Return (x, y) of the center of cell containing provided text 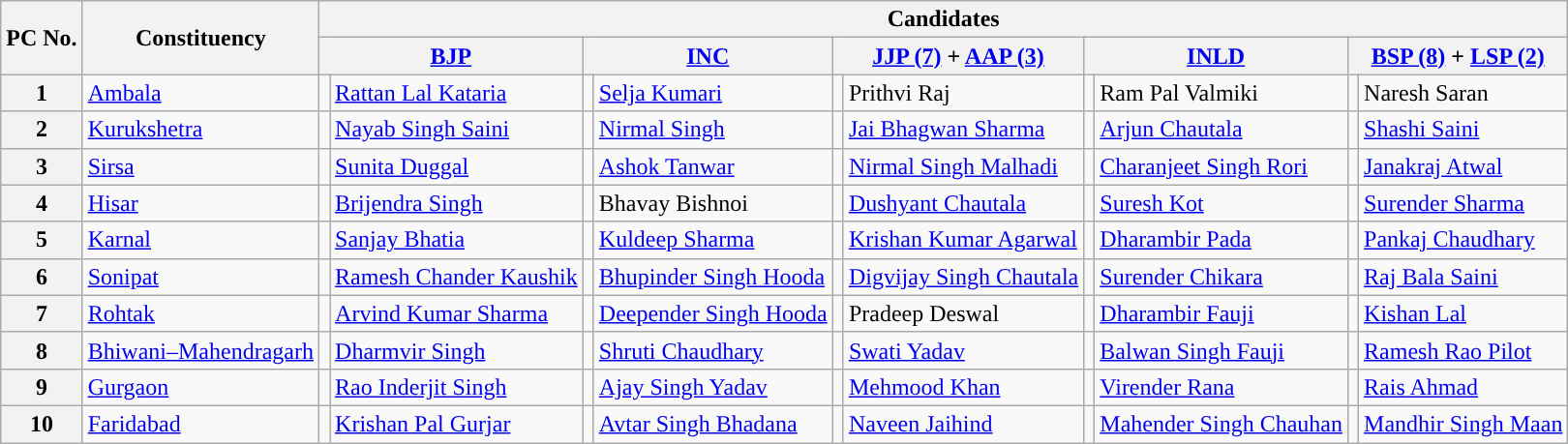
Hisar (200, 203)
Sirsa (200, 166)
Deepender Singh Hooda (712, 313)
5 (42, 240)
Ajay Singh Yadav (712, 387)
Arjun Chautala (1221, 130)
Virender Rana (1221, 387)
Kurukshetra (200, 130)
Sanjay Bhatia (457, 240)
Arvind Kumar Sharma (457, 313)
3 (42, 166)
Candidates (943, 19)
Balwan Singh Fauji (1221, 350)
Ambala (200, 93)
Kuldeep Sharma (712, 240)
Constituency (200, 38)
1 (42, 93)
Dharmvir Singh (457, 350)
Pradeep Deswal (963, 313)
Mehmood Khan (963, 387)
Faridabad (200, 424)
Selja Kumari (712, 93)
Dharambir Pada (1221, 240)
JJP (7) + AAP (3) (958, 56)
Ramesh Rao Pilot (1463, 350)
Nayab Singh Saini (457, 130)
BSP (8) + LSP (2) (1458, 56)
Bhupinder Singh Hooda (712, 277)
BJP (451, 56)
Naresh Saran (1463, 93)
Digvijay Singh Chautala (963, 277)
Naveen Jaihind (963, 424)
Shruti Chaudhary (712, 350)
Ram Pal Valmiki (1221, 93)
Sunita Duggal (457, 166)
2 (42, 130)
Ashok Tanwar (712, 166)
Rais Ahmad (1463, 387)
PC No. (42, 38)
Raj Bala Saini (1463, 277)
Rao Inderjit Singh (457, 387)
Mahender Singh Chauhan (1221, 424)
Swati Yadav (963, 350)
Charanjeet Singh Rori (1221, 166)
Dushyant Chautala (963, 203)
10 (42, 424)
Kishan Lal (1463, 313)
Shashi Saini (1463, 130)
Karnal (200, 240)
Suresh Kot (1221, 203)
Krishan Pal Gurjar (457, 424)
8 (42, 350)
Janakraj Atwal (1463, 166)
Nirmal Singh (712, 130)
Gurgaon (200, 387)
Krishan Kumar Agarwal (963, 240)
INC (708, 56)
Avtar Singh Bhadana (712, 424)
Nirmal Singh Malhadi (963, 166)
Surender Sharma (1463, 203)
Sonipat (200, 277)
INLD (1216, 56)
Bhiwani–Mahendragarh (200, 350)
6 (42, 277)
Jai Bhagwan Sharma (963, 130)
Dharambir Fauji (1221, 313)
Pankaj Chaudhary (1463, 240)
Ramesh Chander Kaushik (457, 277)
Prithvi Raj (963, 93)
Rattan Lal Kataria (457, 93)
7 (42, 313)
Brijendra Singh (457, 203)
Surender Chikara (1221, 277)
Rohtak (200, 313)
9 (42, 387)
Mandhir Singh Maan (1463, 424)
Bhavay Bishnoi (712, 203)
4 (42, 203)
